Identify which cell holds the provided text, then report its (x, y) central coordinate. 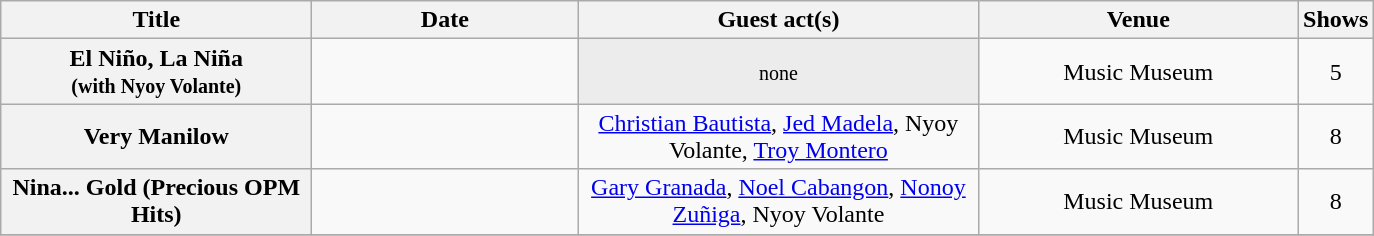
El Niño, La Niña(with Nyoy Volante) (156, 72)
5 (1336, 72)
Shows (1336, 20)
Date (445, 20)
Nina... Gold (Precious OPM Hits) (156, 202)
Guest act(s) (778, 20)
Christian Bautista, Jed Madela, Nyoy Volante, Troy Montero (778, 136)
Very Manilow (156, 136)
Venue (1138, 20)
none (778, 72)
Gary Granada, Noel Cabangon, Nonoy Zuñiga, Nyoy Volante (778, 202)
Title (156, 20)
